Return the [x, y] coordinate for the center point of the cell that contains the specified text.  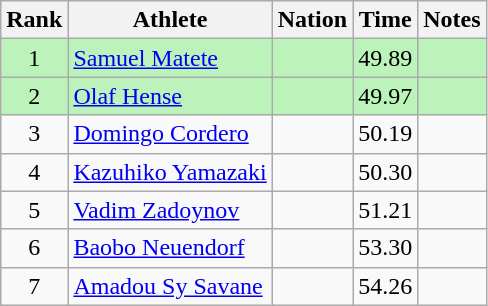
Domingo Cordero [170, 134]
5 [34, 210]
Kazuhiko Yamazaki [170, 172]
1 [34, 58]
Notes [452, 20]
Rank [34, 20]
54.26 [386, 286]
2 [34, 96]
Olaf Hense [170, 96]
Nation [312, 20]
53.30 [386, 248]
51.21 [386, 210]
49.97 [386, 96]
7 [34, 286]
Samuel Matete [170, 58]
49.89 [386, 58]
4 [34, 172]
50.19 [386, 134]
Amadou Sy Savane [170, 286]
3 [34, 134]
Baobo Neuendorf [170, 248]
Time [386, 20]
50.30 [386, 172]
Athlete [170, 20]
6 [34, 248]
Vadim Zadoynov [170, 210]
